Pinpoint the cell where the given text exists, returning its [x, y] midpoint coordinate. 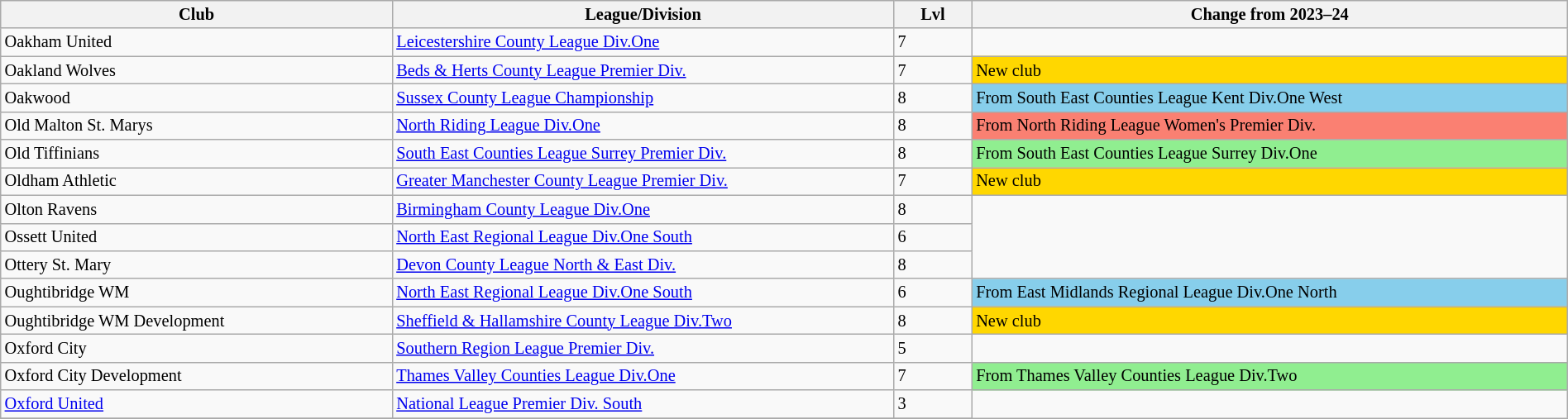
Oughtibridge WM [197, 293]
From East Midlands Regional League Div.One North [1269, 293]
Beds & Herts County League Premier Div. [643, 70]
Devon County League North & East Div. [643, 264]
Greater Manchester County League Premier Div. [643, 181]
Southern Region League Premier Div. [643, 348]
Oxford United [197, 404]
Oakwood [197, 98]
North Riding League Div.One [643, 126]
Change from 2023–24 [1269, 14]
Oxford City Development [197, 376]
Oldham Athletic [197, 181]
5 [933, 348]
Olton Ravens [197, 209]
South East Counties League Surrey Premier Div. [643, 154]
Oakham United [197, 42]
Old Tiffinians [197, 154]
Sussex County League Championship [643, 98]
3 [933, 404]
From Thames Valley Counties League Div.Two [1269, 376]
Sheffield & Hallamshire County League Div.Two [643, 321]
Lvl [933, 14]
National League Premier Div. South [643, 404]
Oughtibridge WM Development [197, 321]
Ossett United [197, 237]
Birmingham County League Div.One [643, 209]
Thames Valley Counties League Div.One [643, 376]
From North Riding League Women's Premier Div. [1269, 126]
Old Malton St. Marys [197, 126]
Oxford City [197, 348]
From South East Counties League Surrey Div.One [1269, 154]
From South East Counties League Kent Div.One West [1269, 98]
Club [197, 14]
Oakland Wolves [197, 70]
League/Division [643, 14]
Leicestershire County League Div.One [643, 42]
Ottery St. Mary [197, 264]
